Detect which cell encompasses the target text, then output its (x, y) center coordinate. 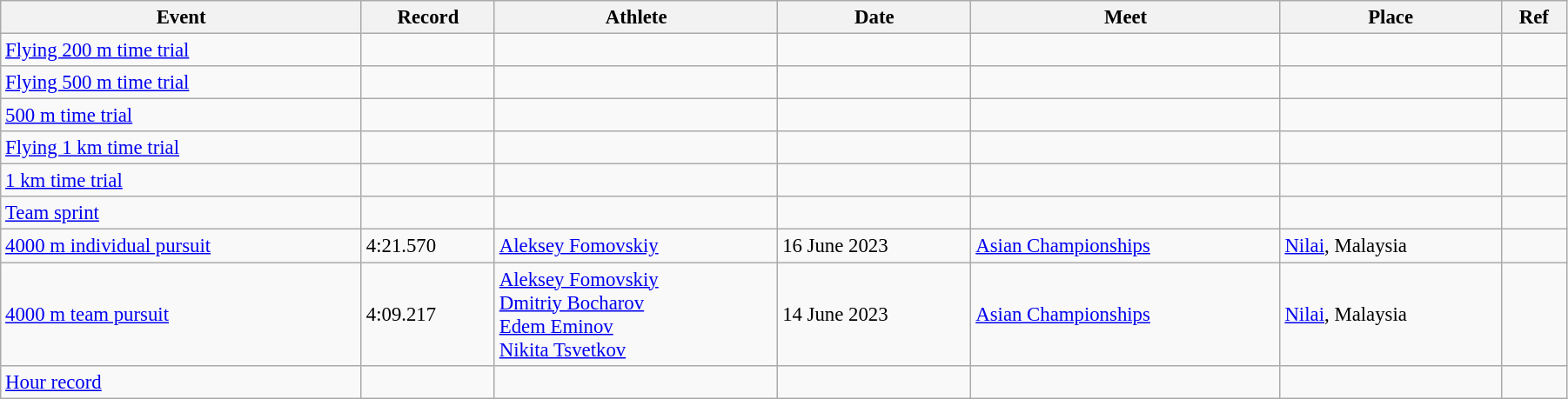
16 June 2023 (874, 246)
14 June 2023 (874, 315)
4:21.570 (428, 246)
Record (428, 17)
Place (1390, 17)
1 km time trial (181, 181)
Athlete (635, 17)
Flying 1 km time trial (181, 148)
Date (874, 17)
Flying 500 m time trial (181, 83)
4000 m individual pursuit (181, 246)
4:09.217 (428, 315)
4000 m team pursuit (181, 315)
Aleksey Fomovskiy (635, 246)
Team sprint (181, 213)
500 m time trial (181, 116)
Flying 200 m time trial (181, 50)
Hour record (181, 382)
Aleksey FomovskiyDmitriy BocharovEdem EminovNikita Tsvetkov (635, 315)
Meet (1126, 17)
Event (181, 17)
Ref (1533, 17)
